Scan for the cell matching the given text and deliver its (x, y) coordinate at center. 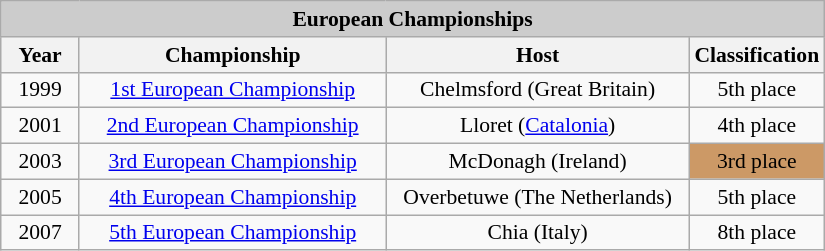
2nd European Championship (232, 126)
8th place (756, 233)
2005 (40, 197)
2001 (40, 126)
1999 (40, 90)
McDonagh (Ireland) (538, 162)
European Championships (413, 19)
3rd European Championship (232, 162)
4th European Championship (232, 197)
Overbetuwe (The Netherlands) (538, 197)
Lloret (Catalonia) (538, 126)
Chia (Italy) (538, 233)
2003 (40, 162)
4th place (756, 126)
Year (40, 55)
Championship (232, 55)
Host (538, 55)
Classification (756, 55)
3rd place (756, 162)
1st European Championship (232, 90)
2007 (40, 233)
Chelmsford (Great Britain) (538, 90)
5th European Championship (232, 233)
